Extract the (x, y) coordinate from the center of the cell holding the provided text.  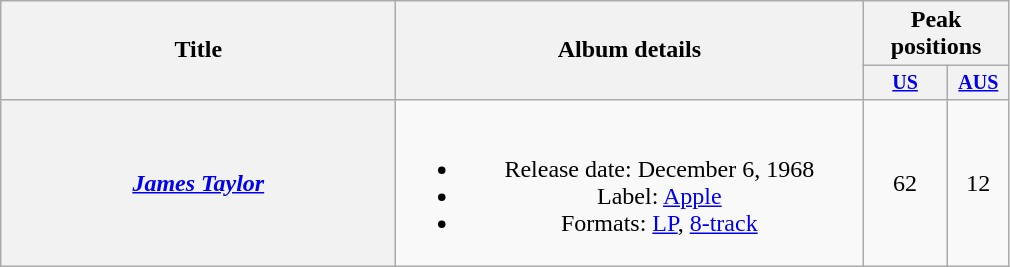
AUS (978, 82)
US (905, 82)
12 (978, 182)
Peak positions (936, 34)
Release date: December 6, 1968Label: AppleFormats: LP, 8-track (630, 182)
Title (198, 50)
Album details (630, 50)
James Taylor (198, 182)
62 (905, 182)
